Return (x, y) of the center of cell containing provided text 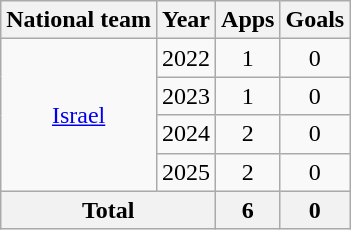
Goals (315, 20)
Total (108, 210)
2024 (186, 134)
6 (248, 210)
2023 (186, 96)
National team (79, 20)
Israel (79, 115)
2022 (186, 58)
2025 (186, 172)
Year (186, 20)
Apps (248, 20)
